Determine the [x, y] coordinate at the center of the cell enclosing the given text.  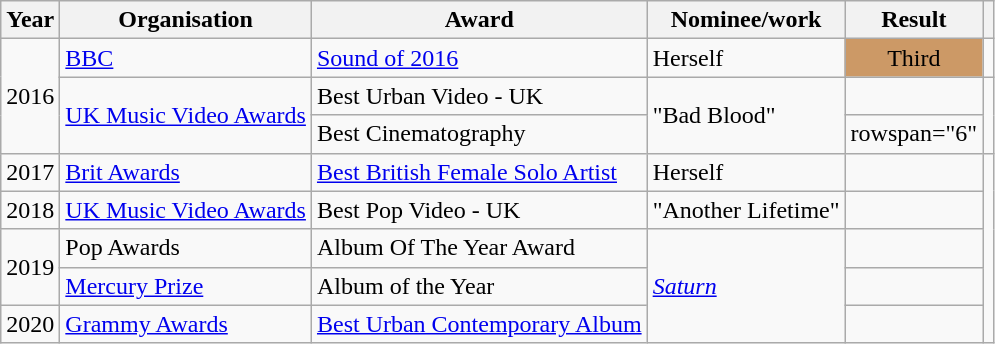
Best Cinematography [479, 134]
2016 [30, 96]
Best British Female Solo Artist [479, 172]
Brit Awards [186, 172]
Saturn [746, 286]
"Bad Blood" [746, 115]
Album Of The Year Award [479, 248]
Album of the Year [479, 286]
Year [30, 20]
rowspan="6" [914, 134]
Best Pop Video - UK [479, 210]
Award [479, 20]
Result [914, 20]
"Another Lifetime" [746, 210]
BBC [186, 58]
2019 [30, 267]
Pop Awards [186, 248]
Best Urban Video - UK [479, 96]
Mercury Prize [186, 286]
Best Urban Contemporary Album [479, 324]
2020 [30, 324]
2018 [30, 210]
Nominee/work [746, 20]
Third [914, 58]
2017 [30, 172]
Sound of 2016 [479, 58]
Organisation [186, 20]
Grammy Awards [186, 324]
